For the text-containing cell, return its midpoint in [X, Y] coordinate format. 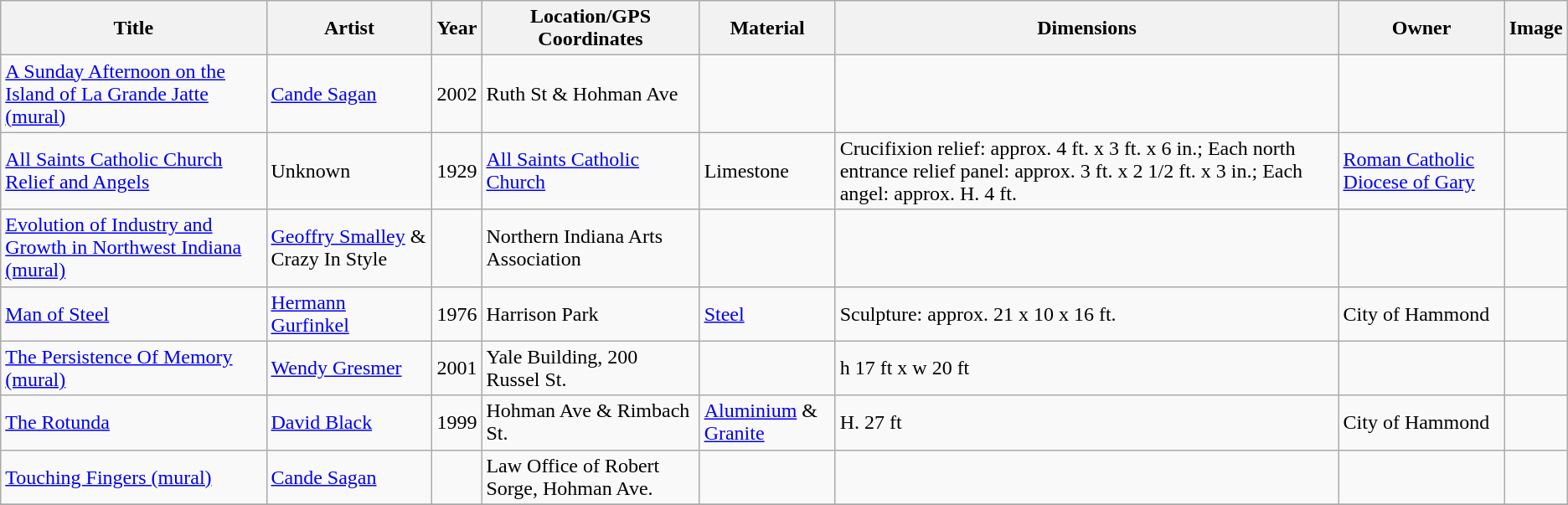
All Saints Catholic Church [591, 171]
Steel [767, 313]
Title [134, 28]
Hohman Ave & Rimbach St. [591, 422]
David Black [349, 422]
Yale Building, 200 Russel St. [591, 368]
Material [767, 28]
Limestone [767, 171]
The Rotunda [134, 422]
Wendy Gresmer [349, 368]
Year [457, 28]
Touching Fingers (mural) [134, 477]
1929 [457, 171]
Artist [349, 28]
Harrison Park [591, 313]
Man of Steel [134, 313]
H. 27 ft [1087, 422]
Aluminium & Granite [767, 422]
Law Office of Robert Sorge, Hohman Ave. [591, 477]
Roman Catholic Diocese of Gary [1421, 171]
h 17 ft x w 20 ft [1087, 368]
A Sunday Afternoon on the Island of La Grande Jatte (mural) [134, 94]
Sculpture: approx. 21 x 10 x 16 ft. [1087, 313]
1999 [457, 422]
2002 [457, 94]
2001 [457, 368]
Location/GPS Coordinates [591, 28]
All Saints Catholic Church Relief and Angels [134, 171]
Ruth St & Hohman Ave [591, 94]
Unknown [349, 171]
Evolution of Industry and Growth in Northwest Indiana (mural) [134, 248]
1976 [457, 313]
Owner [1421, 28]
Crucifixion relief: approx. 4 ft. x 3 ft. x 6 in.; Each north entrance relief panel: approx. 3 ft. x 2 1/2 ft. x 3 in.; Each angel: approx. H. 4 ft. [1087, 171]
Geoffry Smalley & Crazy In Style [349, 248]
Hermann Gurfinkel [349, 313]
The Persistence Of Memory (mural) [134, 368]
Dimensions [1087, 28]
Northern Indiana Arts Association [591, 248]
Image [1536, 28]
